Determine the [X, Y] coordinate at the center of the cell enclosing the given text.  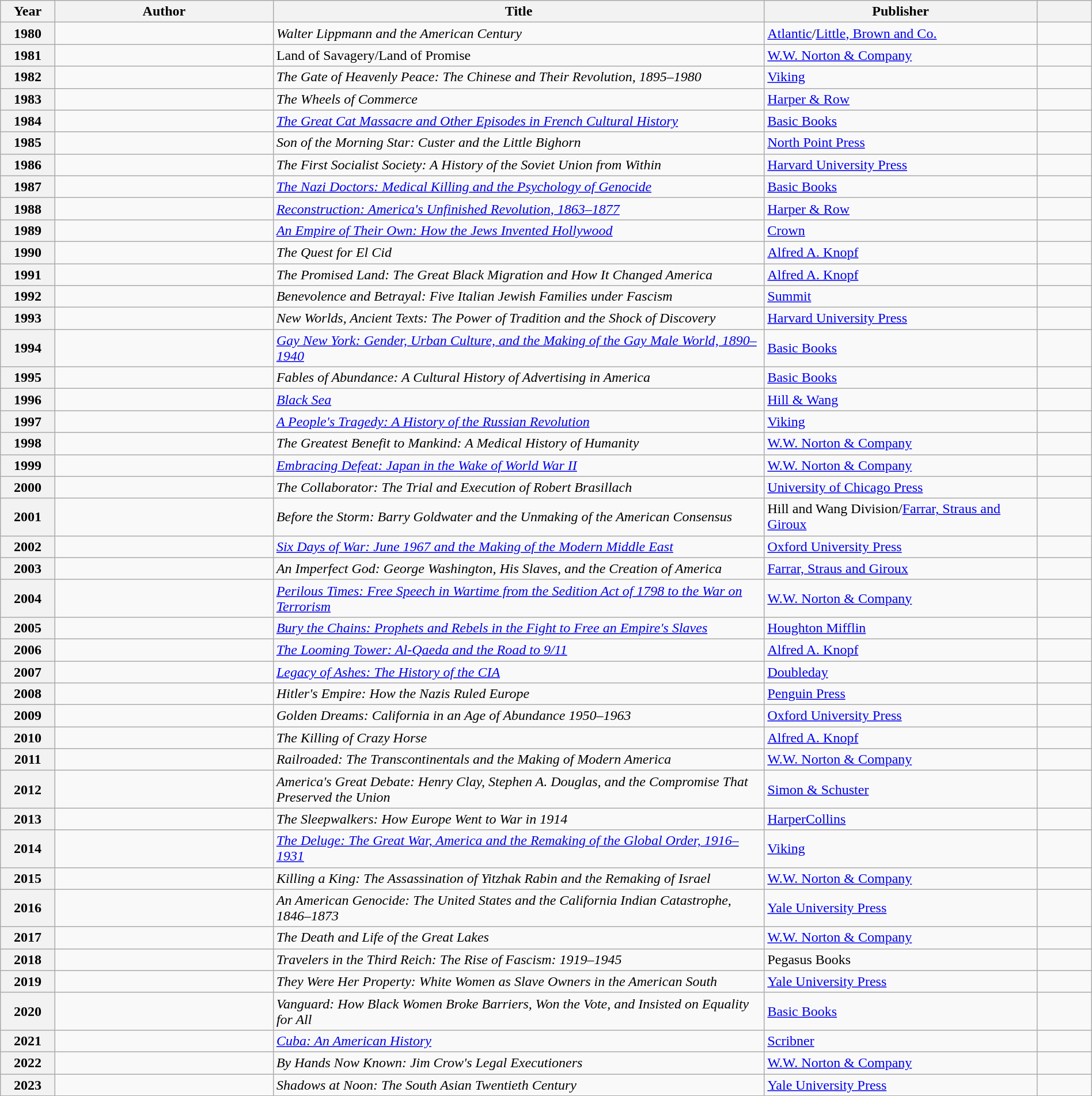
An Empire of Their Own: How the Jews Invented Hollywood [518, 230]
2016 [28, 908]
The Gate of Heavenly Peace: The Chinese and Their Revolution, 1895–1980 [518, 77]
The Collaborator: The Trial and Execution of Robert Brasillach [518, 487]
The Nazi Doctors: Medical Killing and the Psychology of Genocide [518, 187]
1991 [28, 275]
Houghton Mifflin [901, 628]
HarperCollins [901, 819]
2021 [28, 1041]
University of Chicago Press [901, 487]
1990 [28, 252]
The Death and Life of the Great Lakes [518, 938]
Perilous Times: Free Speech in Wartime from the Sedition Act of 1798 to the War on Terrorism [518, 598]
1987 [28, 187]
1985 [28, 143]
Hitler's Empire: How the Nazis Ruled Europe [518, 694]
Atlantic/Little, Brown and Co. [901, 33]
Gay New York: Gender, Urban Culture, and the Making of the Gay Male World, 1890–1940 [518, 348]
1989 [28, 230]
2023 [28, 1084]
2014 [28, 849]
2003 [28, 568]
Before the Storm: Barry Goldwater and the Unmaking of the American Consensus [518, 517]
Golden Dreams: California in an Age of Abundance 1950–1963 [518, 716]
Year [28, 12]
The Wheels of Commerce [518, 99]
2008 [28, 694]
Summit [901, 297]
1982 [28, 77]
Bury the Chains: Prophets and Rebels in the Fight to Free an Empire's Slaves [518, 628]
The Looming Tower: Al-Qaeda and the Road to 9/11 [518, 650]
Farrar, Straus and Giroux [901, 568]
Son of the Morning Star: Custer and the Little Bighorn [518, 143]
2002 [28, 547]
The Killing of Crazy Horse [518, 738]
Reconstruction: America's Unfinished Revolution, 1863–1877 [518, 208]
1986 [28, 165]
2018 [28, 960]
Doubleday [901, 672]
1998 [28, 443]
1992 [28, 297]
2022 [28, 1063]
America's Great Debate: Henry Clay, Stephen A. Douglas, and the Compromise That Preserved the Union [518, 789]
Killing a King: The Assassination of Yitzhak Rabin and the Remaking of Israel [518, 878]
An American Genocide: The United States and the California Indian Catastrophe, 1846–1873 [518, 908]
The Greatest Benefit to Mankind: A Medical History of Humanity [518, 443]
1984 [28, 121]
2006 [28, 650]
2010 [28, 738]
2000 [28, 487]
1995 [28, 378]
Walter Lippmann and the American Century [518, 33]
Title [518, 12]
Hill and Wang Division/Farrar, Straus and Giroux [901, 517]
1980 [28, 33]
Vanguard: How Black Women Broke Barriers, Won the Vote, and Insisted on Equality for All [518, 1011]
Pegasus Books [901, 960]
1993 [28, 318]
Land of Savagery/Land of Promise [518, 55]
Six Days of War: June 1967 and the Making of the Modern Middle East [518, 547]
1983 [28, 99]
North Point Press [901, 143]
2015 [28, 878]
2020 [28, 1011]
By Hands Now Known: Jim Crow's Legal Executioners [518, 1063]
2009 [28, 716]
Simon & Schuster [901, 789]
1996 [28, 400]
Fables of Abundance: A Cultural History of Advertising in America [518, 378]
Scribner [901, 1041]
Black Sea [518, 400]
1988 [28, 208]
1981 [28, 55]
Legacy of Ashes: The History of the CIA [518, 672]
Cuba: An American History [518, 1041]
The First Socialist Society: A History of the Soviet Union from Within [518, 165]
1997 [28, 422]
An Imperfect God: George Washington, His Slaves, and the Creation of America [518, 568]
The Great Cat Massacre and Other Episodes in French Cultural History [518, 121]
Railroaded: The Transcontinentals and the Making of Modern America [518, 760]
A People's Tragedy: A History of the Russian Revolution [518, 422]
New Worlds, Ancient Texts: The Power of Tradition and the Shock of Discovery [518, 318]
Penguin Press [901, 694]
2019 [28, 981]
Hill & Wang [901, 400]
The Deluge: The Great War, America and the Remaking of the Global Order, 1916–1931 [518, 849]
Travelers in the Third Reich: The Rise of Fascism: 1919–1945 [518, 960]
2001 [28, 517]
Embracing Defeat: Japan in the Wake of World War II [518, 465]
Publisher [901, 12]
2004 [28, 598]
Author [164, 12]
2017 [28, 938]
The Promised Land: The Great Black Migration and How It Changed America [518, 275]
2007 [28, 672]
2011 [28, 760]
The Quest for El Cid [518, 252]
Shadows at Noon: The South Asian Twentieth Century [518, 1084]
2013 [28, 819]
The Sleepwalkers: How Europe Went to War in 1914 [518, 819]
2012 [28, 789]
2005 [28, 628]
They Were Her Property: White Women as Slave Owners in the American South [518, 981]
Benevolence and Betrayal: Five Italian Jewish Families under Fascism [518, 297]
1999 [28, 465]
Crown [901, 230]
1994 [28, 348]
